Identify which cell holds the provided text, then report its (x, y) central coordinate. 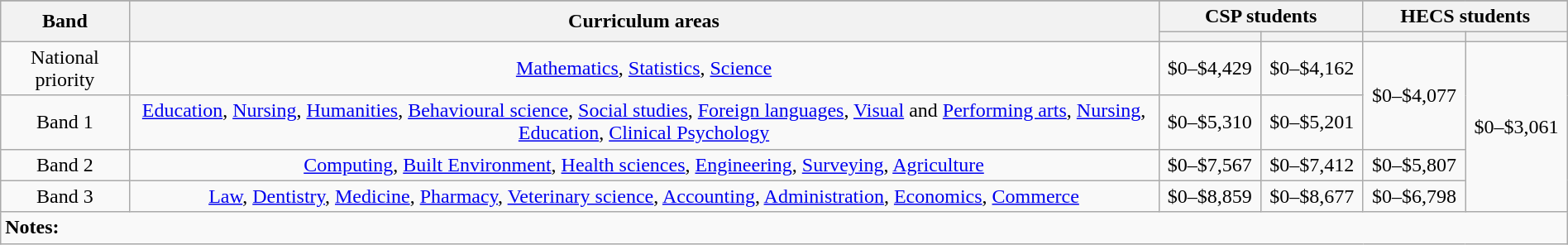
Notes: (784, 228)
Band (65, 22)
Curriculum areas (643, 22)
Band 3 (65, 196)
$0–$7,412 (1312, 165)
$0–$5,807 (1414, 165)
HECS students (1465, 17)
$0–$4,077 (1414, 95)
$0–$4,162 (1312, 68)
$0–$6,798 (1414, 196)
$0–$8,677 (1312, 196)
$0–$3,061 (1517, 127)
Mathematics, Statistics, Science (643, 68)
Law, Dentistry, Medicine, Pharmacy, Veterinary science, Accounting, Administration, Economics, Commerce (643, 196)
$0–$5,201 (1312, 122)
Band 1 (65, 122)
$0–$7,567 (1210, 165)
$0–$5,310 (1210, 122)
$0–$4,429 (1210, 68)
Computing, Built Environment, Health sciences, Engineering, Surveying, Agriculture (643, 165)
Band 2 (65, 165)
$0–$8,859 (1210, 196)
CSP students (1260, 17)
National priority (65, 68)
